Identify which cell holds the provided text, then report its (x, y) central coordinate. 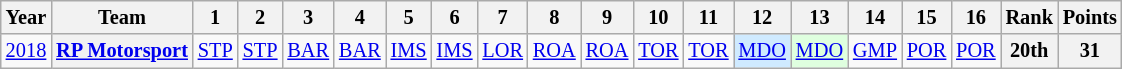
16 (976, 17)
14 (875, 17)
20th (1030, 51)
12 (762, 17)
1 (216, 17)
7 (502, 17)
9 (608, 17)
RP Motorsport (122, 51)
5 (409, 17)
Points (1090, 17)
GMP (875, 51)
Year (26, 17)
6 (455, 17)
3 (308, 17)
8 (554, 17)
31 (1090, 51)
Team (122, 17)
LOR (502, 51)
2018 (26, 51)
15 (926, 17)
4 (360, 17)
11 (708, 17)
2 (260, 17)
13 (820, 17)
10 (658, 17)
Rank (1030, 17)
